Return [X, Y] of the center of cell containing provided text 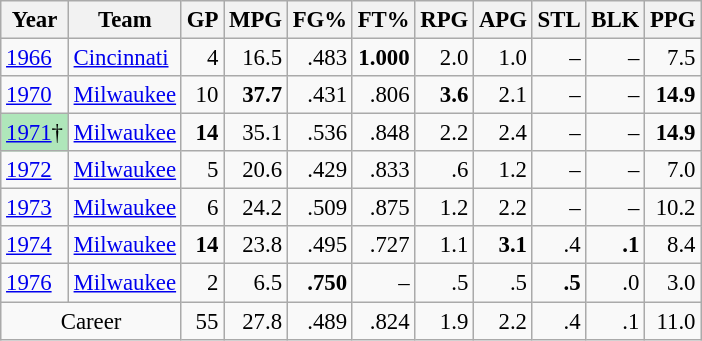
6.5 [256, 283]
.824 [384, 321]
.429 [320, 170]
.483 [320, 58]
FG% [320, 20]
1974 [35, 245]
10.2 [673, 208]
27.8 [256, 321]
37.7 [256, 95]
.509 [320, 208]
APG [504, 20]
PPG [673, 20]
.806 [384, 95]
1.000 [384, 58]
.536 [320, 133]
.833 [384, 170]
24.2 [256, 208]
2.1 [504, 95]
.431 [320, 95]
FT% [384, 20]
1971† [35, 133]
.0 [616, 283]
Team [124, 20]
20.6 [256, 170]
16.5 [256, 58]
2 [202, 283]
1976 [35, 283]
Cincinnati [124, 58]
.495 [320, 245]
Career [92, 321]
.489 [320, 321]
10 [202, 95]
Year [35, 20]
BLK [616, 20]
3.1 [504, 245]
7.0 [673, 170]
23.8 [256, 245]
GP [202, 20]
1966 [35, 58]
2.4 [504, 133]
1.9 [444, 321]
35.1 [256, 133]
55 [202, 321]
.6 [444, 170]
1973 [35, 208]
.727 [384, 245]
STL [559, 20]
.875 [384, 208]
7.5 [673, 58]
RPG [444, 20]
1.1 [444, 245]
3.0 [673, 283]
1.0 [504, 58]
3.6 [444, 95]
.750 [320, 283]
4 [202, 58]
MPG [256, 20]
1970 [35, 95]
1972 [35, 170]
8.4 [673, 245]
5 [202, 170]
6 [202, 208]
2.0 [444, 58]
.848 [384, 133]
11.0 [673, 321]
